Extract the (x, y) coordinate from the center of the cell holding the provided text.  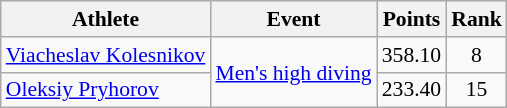
358.10 (412, 55)
Rank (476, 19)
Men's high diving (293, 72)
Points (412, 19)
Event (293, 19)
Oleksiy Pryhorov (106, 90)
8 (476, 55)
15 (476, 90)
233.40 (412, 90)
Viacheslav Kolesnikov (106, 55)
Athlete (106, 19)
